Pinpoint the cell where the given text exists, returning its (x, y) midpoint coordinate. 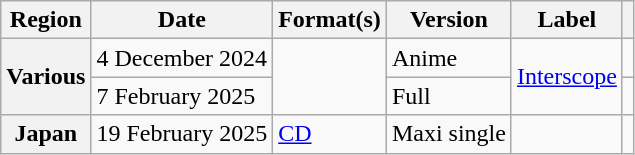
4 December 2024 (182, 58)
19 February 2025 (182, 134)
CD (330, 134)
Maxi single (448, 134)
Full (448, 96)
Japan (46, 134)
Interscope (566, 77)
Various (46, 77)
Date (182, 20)
Region (46, 20)
Label (566, 20)
7 February 2025 (182, 96)
Version (448, 20)
Anime (448, 58)
Format(s) (330, 20)
